From the cell containing the given text, extract its center point as (X, Y) coordinate. 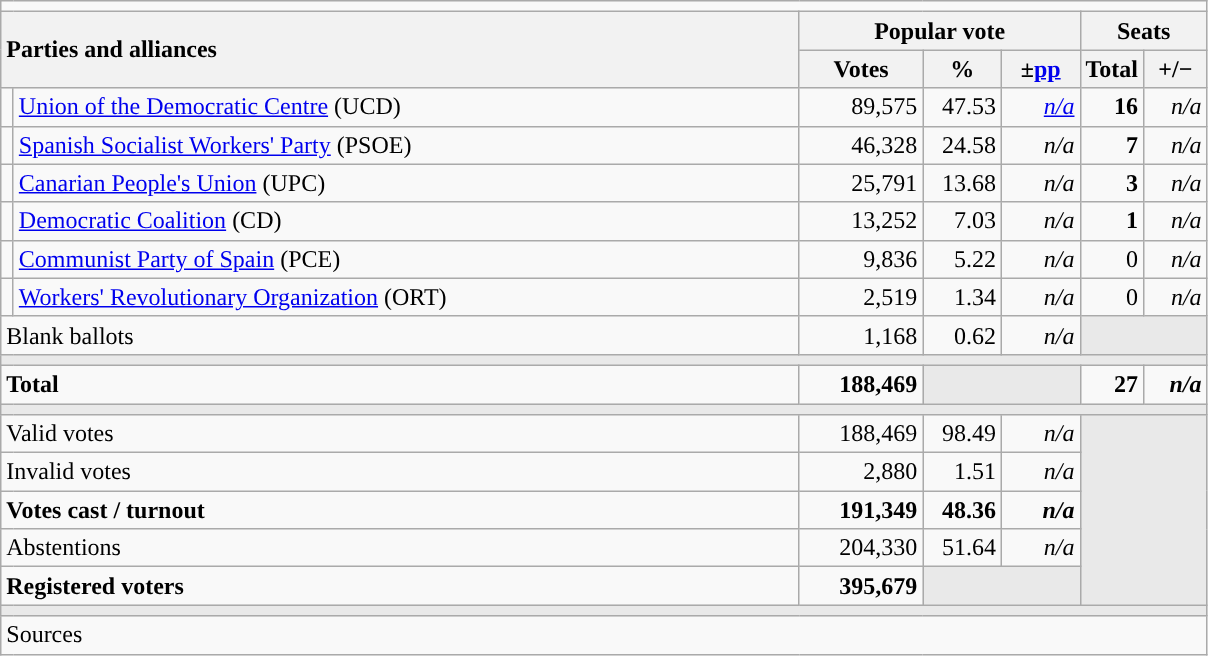
1.34 (962, 297)
Invalid votes (400, 472)
24.58 (962, 145)
2,880 (861, 472)
48.36 (962, 510)
7.03 (962, 221)
47.53 (962, 107)
Canarian People's Union (UPC) (406, 183)
0.62 (962, 335)
Communist Party of Spain (PCE) (406, 259)
Seats (1144, 31)
Spanish Socialist Workers' Party (PSOE) (406, 145)
Registered voters (400, 586)
1,168 (861, 335)
3 (1112, 183)
+/− (1176, 69)
±pp (1040, 69)
204,330 (861, 548)
Sources (604, 635)
Blank ballots (400, 335)
2,519 (861, 297)
46,328 (861, 145)
395,679 (861, 586)
13.68 (962, 183)
% (962, 69)
Votes cast / turnout (400, 510)
Valid votes (400, 434)
98.49 (962, 434)
1.51 (962, 472)
Parties and alliances (400, 50)
89,575 (861, 107)
5.22 (962, 259)
Workers' Revolutionary Organization (ORT) (406, 297)
27 (1112, 384)
13,252 (861, 221)
16 (1112, 107)
Union of the Democratic Centre (UCD) (406, 107)
7 (1112, 145)
1 (1112, 221)
191,349 (861, 510)
Democratic Coalition (CD) (406, 221)
25,791 (861, 183)
Votes (861, 69)
51.64 (962, 548)
9,836 (861, 259)
Popular vote (940, 31)
Abstentions (400, 548)
